From the cell containing the given text, extract its center point as (x, y) coordinate. 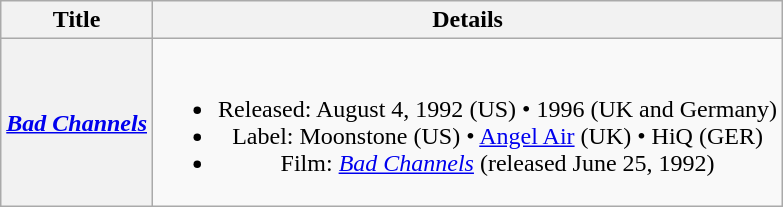
Released: August 4, 1992 (US) • 1996 (UK and Germany)Label: Moonstone (US) • Angel Air (UK) • HiQ (GER)Film: Bad Channels (released June 25, 1992) (468, 122)
Details (468, 20)
Title (77, 20)
Bad Channels (77, 122)
